Identify which cell holds the provided text, then report its (x, y) central coordinate. 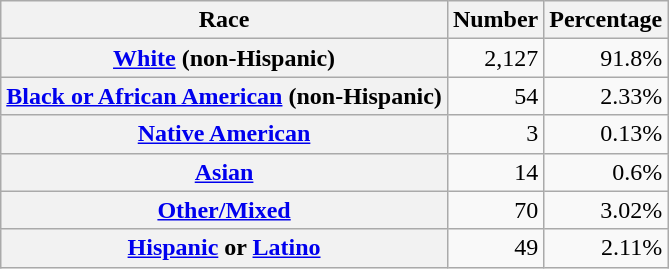
Number (495, 20)
Race (224, 20)
Asian (224, 172)
54 (495, 96)
White (non-Hispanic) (224, 58)
2.11% (606, 248)
49 (495, 248)
Native American (224, 134)
3 (495, 134)
Percentage (606, 20)
Hispanic or Latino (224, 248)
70 (495, 210)
14 (495, 172)
Black or African American (non-Hispanic) (224, 96)
Other/Mixed (224, 210)
2,127 (495, 58)
0.6% (606, 172)
0.13% (606, 134)
3.02% (606, 210)
2.33% (606, 96)
91.8% (606, 58)
